From the cell containing the given text, extract its center point as (x, y) coordinate. 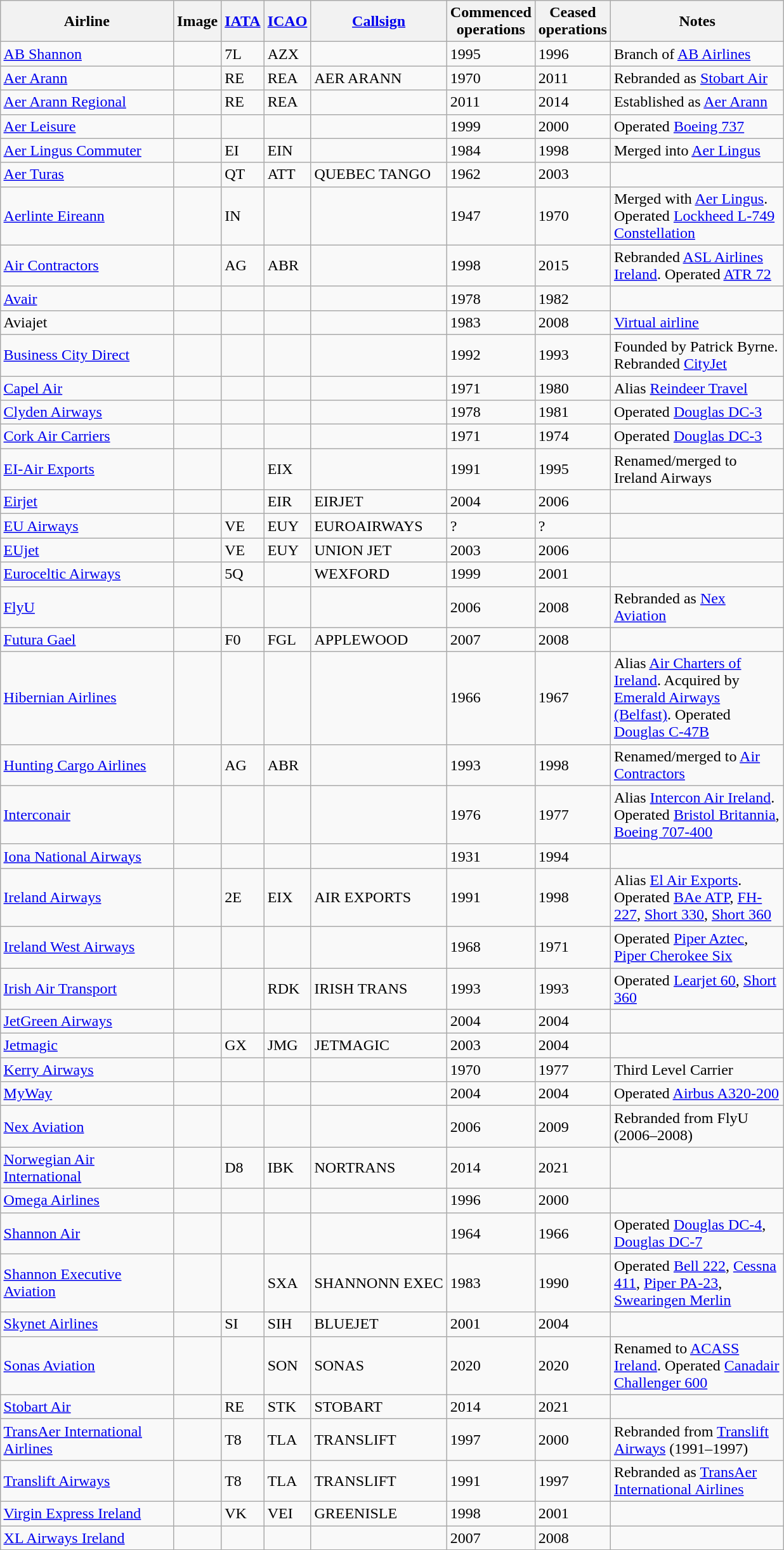
QUEBEC TANGO (379, 174)
Virtual airline (697, 322)
AZX (287, 54)
Branch of AB Airlines (697, 54)
WEXFORD (379, 574)
Notes (697, 22)
Third Level Carrier (697, 1070)
Ireland West Airways (87, 947)
7L (243, 54)
Commencedoperations (491, 22)
Renamed/merged to Air Contractors (697, 765)
Hunting Cargo Airlines (87, 765)
Alias Reindeer Travel (697, 388)
SXA (287, 1283)
Operated Learjet 60, Short 360 (697, 988)
D8 (243, 1167)
SONAS (379, 1365)
FGL (287, 640)
SHANNONN EXEC (379, 1283)
Irish Air Transport (87, 988)
EUROAIRWAYS (379, 526)
1962 (491, 174)
Rebranded as Nex Aviation (697, 607)
EIRJET (379, 502)
1984 (491, 150)
Operated Bell 222, Cessna 411, Piper PA-23, Swearingen Merlin (697, 1283)
QT (243, 174)
Operated Boeing 737 (697, 126)
Interconair (87, 815)
1990 (572, 1283)
Iona National Airways (87, 856)
Clyden Airways (87, 412)
SIH (287, 1324)
2009 (572, 1127)
Kerry Airways (87, 1070)
1931 (491, 856)
Business City Direct (87, 355)
IRISH TRANS (379, 988)
MyWay (87, 1094)
Stobart Air (87, 1407)
Rebranded as Stobart Air (697, 78)
Callsign (379, 22)
EUjet (87, 550)
1947 (491, 216)
Avair (87, 298)
Omega Airlines (87, 1200)
JMG (287, 1046)
1967 (572, 698)
GREENISLE (379, 1513)
Established as Aer Arann (697, 102)
JetGreen Airways (87, 1021)
Shannon Executive Aviation (87, 1283)
AIR EXPORTS (379, 897)
Futura Gael (87, 640)
Rebranded from Translift Airways (1991–1997) (697, 1439)
Aer Leisure (87, 126)
Rebranded from FlyU (2006–2008) (697, 1127)
Jetmagic (87, 1046)
1980 (572, 388)
AB Shannon (87, 54)
Skynet Airlines (87, 1324)
F0 (243, 640)
Operated Piper Aztec, Piper Cherokee Six (697, 947)
UNION JET (379, 550)
Euroceltic Airways (87, 574)
1968 (491, 947)
Shannon Air (87, 1233)
Aer Arann (87, 78)
Alias El Air Exports. Operated BAe ATP, FH-227, Short 330, Short 360 (697, 897)
EI (243, 150)
SON (287, 1365)
1994 (572, 856)
JETMAGIC (379, 1046)
1992 (491, 355)
Rebranded ASL Airlines Ireland. Operated ATR 72 (697, 265)
1964 (491, 1233)
VEI (287, 1513)
Operated Airbus A320-200 (697, 1094)
Aer Arann Regional (87, 102)
1982 (572, 298)
Airline (87, 22)
Aer Turas (87, 174)
Virgin Express Ireland (87, 1513)
Merged into Aer Lingus (697, 150)
EI-Air Exports (87, 470)
Nex Aviation (87, 1127)
TransAer International Airlines (87, 1439)
Image (198, 22)
ICAO (287, 22)
Aviajet (87, 322)
IBK (287, 1167)
Renamed to ACASS Ireland. Operated Canadair Challenger 600 (697, 1365)
2E (243, 897)
STOBART (379, 1407)
Rebranded as TransAer International Airlines (697, 1481)
Ceasedoperations (572, 22)
APPLEWOOD (379, 640)
NORTRANS (379, 1167)
Norwegian Air International (87, 1167)
Hibernian Airlines (87, 698)
5Q (243, 574)
EIR (287, 502)
ATT (287, 174)
IATA (243, 22)
RDK (287, 988)
Cork Air Carriers (87, 437)
Eirjet (87, 502)
GX (243, 1046)
Founded by Patrick Byrne. Rebranded CityJet (697, 355)
Air Contractors (87, 265)
IN (243, 216)
VK (243, 1513)
Sonas Aviation (87, 1365)
Alias Air Charters of Ireland. Acquired by Emerald Airways (Belfast). Operated Douglas C-47B (697, 698)
AER ARANN (379, 78)
Translift Airways (87, 1481)
XL Airways Ireland (87, 1537)
2015 (572, 265)
Capel Air (87, 388)
EIN (287, 150)
Ireland Airways (87, 897)
Operated Douglas DC-4, Douglas DC-7 (697, 1233)
Merged with Aer Lingus. Operated Lockheed L-749 Constellation (697, 216)
EU Airways (87, 526)
Renamed/merged to Ireland Airways (697, 470)
STK (287, 1407)
FlyU (87, 607)
1981 (572, 412)
Aer Lingus Commuter (87, 150)
BLUEJET (379, 1324)
1974 (572, 437)
1976 (491, 815)
Alias Intercon Air Ireland. Operated Bristol Britannia, Boeing 707-400 (697, 815)
SI (243, 1324)
Aerlinte Eireann (87, 216)
